Return the (X, Y) coordinate for the center point of the cell that contains the specified text.  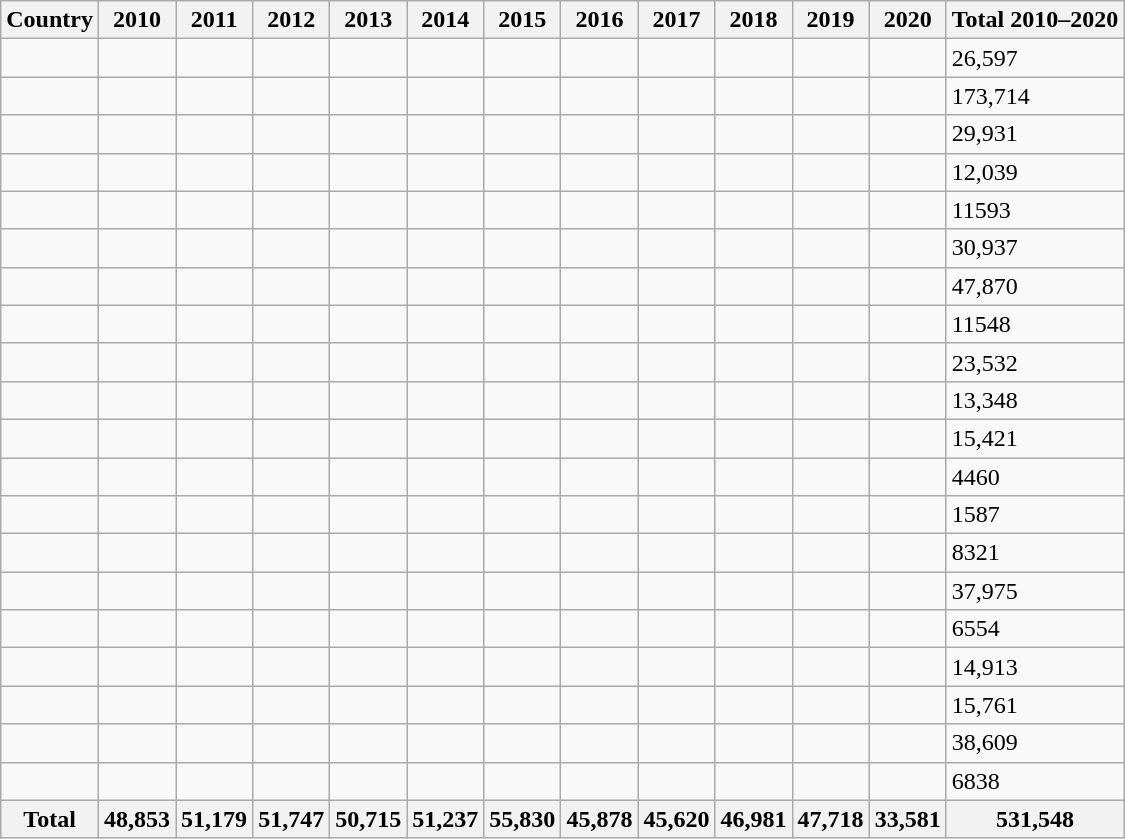
Total (50, 819)
2011 (214, 20)
13,348 (1035, 400)
47,718 (830, 819)
47,870 (1035, 286)
37,975 (1035, 591)
2019 (830, 20)
15,761 (1035, 705)
2017 (676, 20)
531,548 (1035, 819)
51,179 (214, 819)
38,609 (1035, 743)
2015 (522, 20)
29,931 (1035, 134)
8321 (1035, 553)
51,747 (292, 819)
45,878 (600, 819)
12,039 (1035, 172)
2013 (368, 20)
50,715 (368, 819)
2020 (908, 20)
55,830 (522, 819)
11593 (1035, 210)
2012 (292, 20)
2010 (136, 20)
14,913 (1035, 667)
30,937 (1035, 248)
46,981 (754, 819)
15,421 (1035, 438)
51,237 (446, 819)
173,714 (1035, 96)
1587 (1035, 515)
48,853 (136, 819)
6554 (1035, 629)
4460 (1035, 477)
6838 (1035, 781)
23,532 (1035, 362)
26,597 (1035, 58)
45,620 (676, 819)
11548 (1035, 324)
Country (50, 20)
2016 (600, 20)
Total 2010–2020 (1035, 20)
2018 (754, 20)
2014 (446, 20)
33,581 (908, 819)
